Detect which cell encompasses the target text, then output its (X, Y) center coordinate. 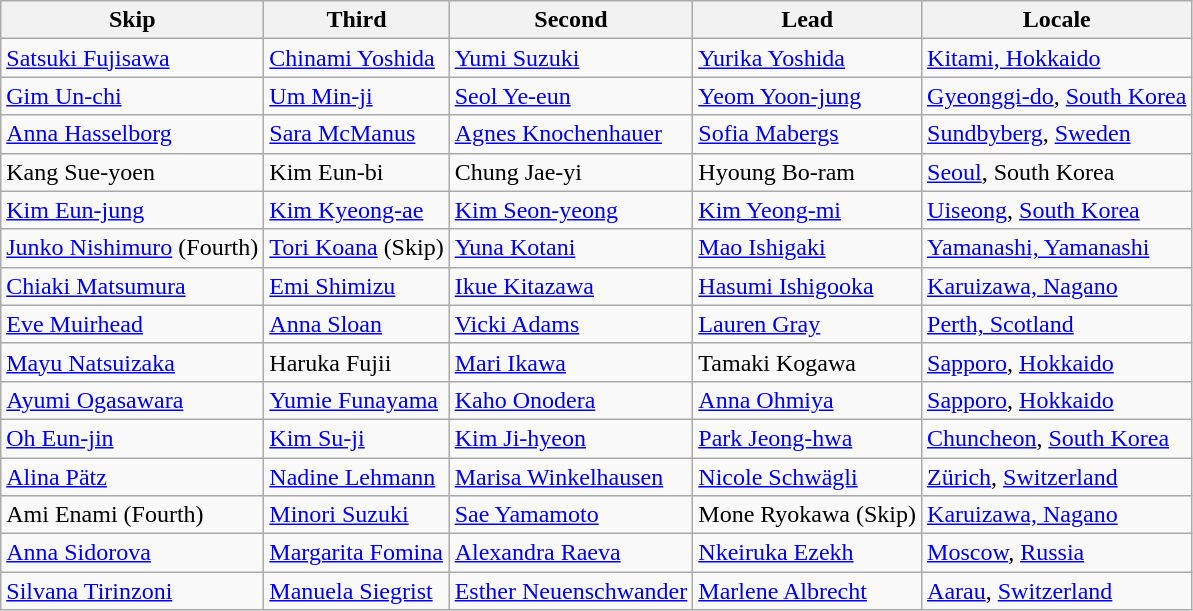
Aarau, Switzerland (1057, 591)
Mayu Natsuizaka (132, 362)
Anna Hasselborg (132, 134)
Vicki Adams (571, 324)
Satsuki Fujisawa (132, 58)
Sundbyberg, Sweden (1057, 134)
Kim Yeong-mi (808, 210)
Anna Sloan (356, 324)
Nadine Lehmann (356, 477)
Haruka Fujii (356, 362)
Yumie Funayama (356, 400)
Lead (808, 20)
Chung Jae-yi (571, 172)
Uiseong, South Korea (1057, 210)
Perth, Scotland (1057, 324)
Park Jeong-hwa (808, 438)
Um Min-ji (356, 96)
Junko Nishimuro (Fourth) (132, 248)
Alexandra Raeva (571, 553)
Sae Yamamoto (571, 515)
Alina Pätz (132, 477)
Hasumi Ishigooka (808, 286)
Moscow, Russia (1057, 553)
Locale (1057, 20)
Lauren Gray (808, 324)
Minori Suzuki (356, 515)
Kim Eun-bi (356, 172)
Nkeiruka Ezekh (808, 553)
Tori Koana (Skip) (356, 248)
Marisa Winkelhausen (571, 477)
Seoul, South Korea (1057, 172)
Skip (132, 20)
Yamanashi, Yamanashi (1057, 248)
Eve Muirhead (132, 324)
Sara McManus (356, 134)
Oh Eun-jin (132, 438)
Kim Su-ji (356, 438)
Ayumi Ogasawara (132, 400)
Kim Kyeong-ae (356, 210)
Marlene Albrecht (808, 591)
Yuna Kotani (571, 248)
Tamaki Kogawa (808, 362)
Kim Eun-jung (132, 210)
Manuela Siegrist (356, 591)
Hyoung Bo-ram (808, 172)
Zürich, Switzerland (1057, 477)
Chiaki Matsumura (132, 286)
Sofia Mabergs (808, 134)
Gim Un-chi (132, 96)
Silvana Tirinzoni (132, 591)
Emi Shimizu (356, 286)
Yumi Suzuki (571, 58)
Mone Ryokawa (Skip) (808, 515)
Kang Sue-yoen (132, 172)
Kim Ji-hyeon (571, 438)
Ikue Kitazawa (571, 286)
Kaho Onodera (571, 400)
Kitami, Hokkaido (1057, 58)
Anna Sidorova (132, 553)
Seol Ye-eun (571, 96)
Ami Enami (Fourth) (132, 515)
Chinami Yoshida (356, 58)
Margarita Fomina (356, 553)
Anna Ohmiya (808, 400)
Agnes Knochenhauer (571, 134)
Gyeonggi-do, South Korea (1057, 96)
Chuncheon, South Korea (1057, 438)
Second (571, 20)
Kim Seon-yeong (571, 210)
Third (356, 20)
Nicole Schwägli (808, 477)
Yeom Yoon-jung (808, 96)
Esther Neuenschwander (571, 591)
Mari Ikawa (571, 362)
Mao Ishigaki (808, 248)
Yurika Yoshida (808, 58)
